Return [X, Y] of the center of cell containing provided text 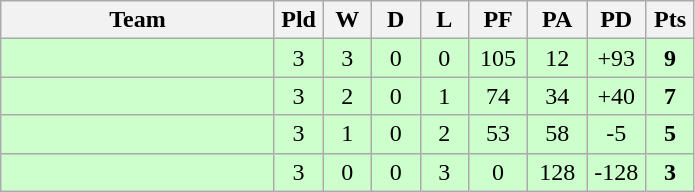
PF [498, 20]
105 [498, 58]
128 [558, 172]
PA [558, 20]
W [348, 20]
PD [616, 20]
-128 [616, 172]
7 [670, 96]
Pld [298, 20]
-5 [616, 134]
53 [498, 134]
74 [498, 96]
12 [558, 58]
5 [670, 134]
Pts [670, 20]
L [444, 20]
+93 [616, 58]
D [396, 20]
+40 [616, 96]
34 [558, 96]
Team [138, 20]
58 [558, 134]
9 [670, 58]
